Find where the given text appears and provide that cell's center as (X, Y) coordinate. 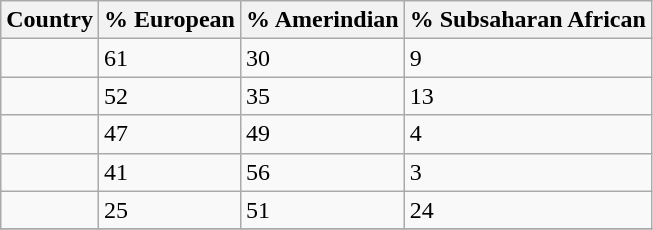
9 (528, 58)
% Amerindian (322, 20)
% Subsaharan African (528, 20)
% European (169, 20)
24 (528, 210)
Country (50, 20)
3 (528, 172)
52 (169, 96)
47 (169, 134)
49 (322, 134)
25 (169, 210)
4 (528, 134)
35 (322, 96)
51 (322, 210)
56 (322, 172)
61 (169, 58)
30 (322, 58)
13 (528, 96)
41 (169, 172)
